Pinpoint the cell where the given text exists, returning its [x, y] midpoint coordinate. 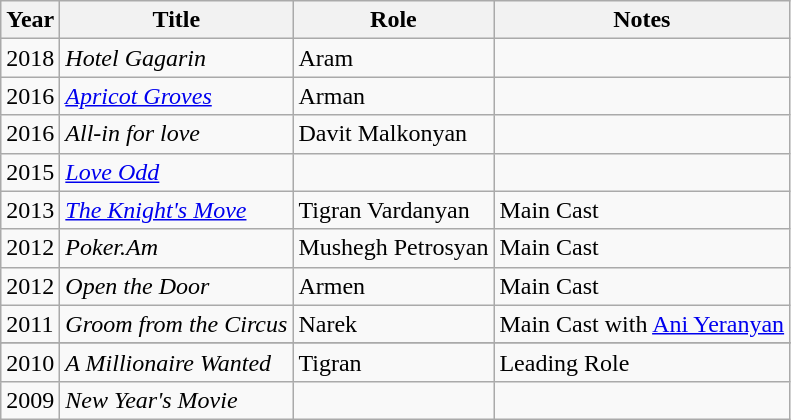
Leading Role [642, 362]
Role [394, 20]
Love Odd [176, 172]
All-in for love [176, 134]
Davit Malkonyan [394, 134]
Year [30, 20]
Poker.Am [176, 248]
Apricot Groves [176, 96]
2013 [30, 210]
New Year's Movie [176, 400]
Aram [394, 58]
Groom from the Circus [176, 324]
Mushegh Petrosyan [394, 248]
2018 [30, 58]
Title [176, 20]
The Knight's Move [176, 210]
Tigran [394, 362]
Narek [394, 324]
2009 [30, 400]
Tigran Vardanyan [394, 210]
Notes [642, 20]
2015 [30, 172]
2010 [30, 362]
Armen [394, 286]
Arman [394, 96]
Main Cast with Ani Yeranyan [642, 324]
Hotel Gagarin [176, 58]
Open the Door [176, 286]
2011 [30, 324]
A Millionaire Wanted [176, 362]
